Determine the [x, y] coordinate at the center of the cell enclosing the given text.  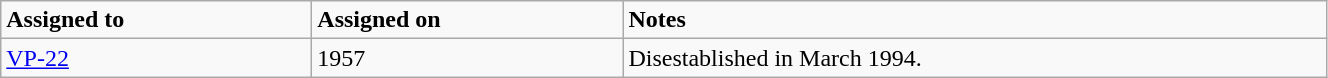
Assigned on [468, 20]
Disestablished in March 1994. [975, 58]
Notes [975, 20]
Assigned to [156, 20]
1957 [468, 58]
VP-22 [156, 58]
